Return [X, Y] of the center of cell containing provided text 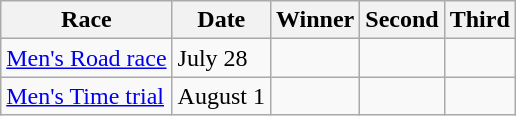
July 28 [221, 58]
Men's Road race [86, 58]
Date [221, 20]
Third [480, 20]
Second [402, 20]
Race [86, 20]
Winner [314, 20]
August 1 [221, 96]
Men's Time trial [86, 96]
